Extract the [x, y] coordinate from the center of the cell holding the provided text.  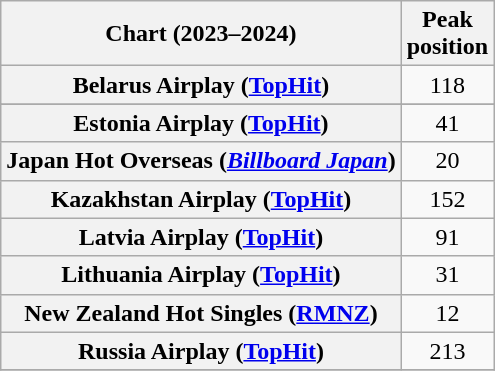
41 [447, 123]
Kazakhstan Airplay (TopHit) [201, 199]
213 [447, 351]
Chart (2023–2024) [201, 34]
Belarus Airplay (TopHit) [201, 85]
Russia Airplay (TopHit) [201, 351]
12 [447, 313]
91 [447, 237]
152 [447, 199]
Japan Hot Overseas (Billboard Japan) [201, 161]
New Zealand Hot Singles (RMNZ) [201, 313]
20 [447, 161]
Estonia Airplay (TopHit) [201, 123]
31 [447, 275]
Peakposition [447, 34]
118 [447, 85]
Latvia Airplay (TopHit) [201, 237]
Lithuania Airplay (TopHit) [201, 275]
